Provide the (x, y) coordinate of the cell's center where the given text is located.  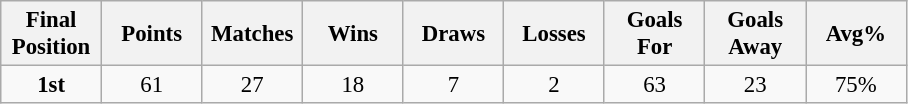
63 (654, 85)
Goals For (654, 34)
Draws (454, 34)
75% (856, 85)
2 (554, 85)
7 (454, 85)
23 (756, 85)
Matches (252, 34)
27 (252, 85)
Goals Away (756, 34)
Final Position (52, 34)
Points (152, 34)
Avg% (856, 34)
Losses (554, 34)
61 (152, 85)
1st (52, 85)
18 (354, 85)
Wins (354, 34)
